Search for the cell housing the specified text and yield its [X, Y] center coordinate. 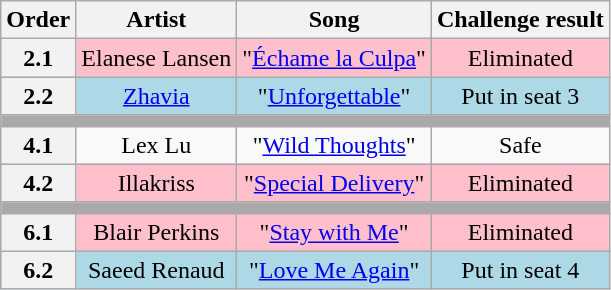
4.2 [38, 183]
Lex Lu [156, 145]
Song [334, 20]
Put in seat 4 [520, 270]
4.1 [38, 145]
2.1 [38, 58]
Saeed Renaud [156, 270]
Zhavia [156, 96]
"Échame la Culpa" [334, 58]
Safe [520, 145]
Illakriss [156, 183]
2.2 [38, 96]
Elanese Lansen [156, 58]
Put in seat 3 [520, 96]
"Unforgettable" [334, 96]
Challenge result [520, 20]
"Stay with Me" [334, 232]
Artist [156, 20]
6.2 [38, 270]
Blair Perkins [156, 232]
Order [38, 20]
"Special Delivery" [334, 183]
"Wild Thoughts" [334, 145]
"Love Me Again" [334, 270]
6.1 [38, 232]
